Pinpoint the cell where the given text exists, returning its [X, Y] midpoint coordinate. 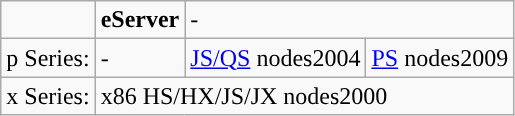
JS/QS nodes2004 [276, 58]
x86 HS/HX/JS/JX nodes2000 [304, 96]
PS nodes2009 [440, 58]
x Series: [48, 96]
eServer [140, 20]
p Series: [48, 58]
